Extract the [x, y] coordinate from the center of the cell holding the provided text.  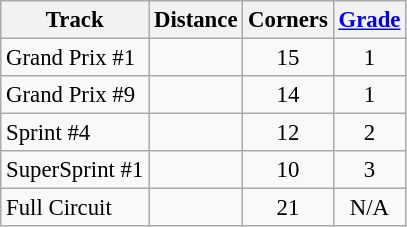
Distance [196, 20]
12 [288, 133]
Sprint #4 [75, 133]
10 [288, 170]
3 [370, 170]
SuperSprint #1 [75, 170]
Track [75, 20]
2 [370, 133]
21 [288, 208]
Grade [370, 20]
Grand Prix #1 [75, 58]
15 [288, 58]
14 [288, 95]
Grand Prix #9 [75, 95]
Full Circuit [75, 208]
Corners [288, 20]
N/A [370, 208]
